Determine the (X, Y) coordinate at the center of the cell enclosing the given text.  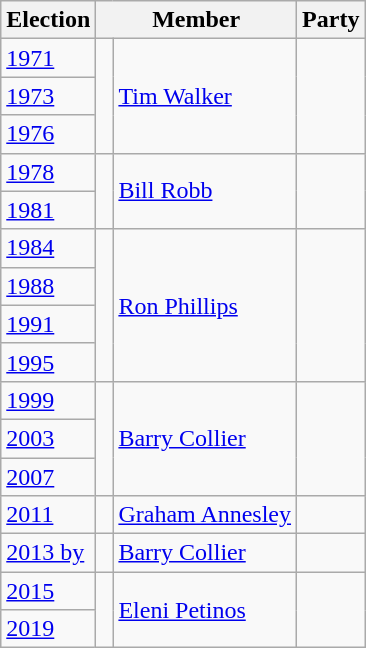
1991 (48, 324)
1988 (48, 286)
Election (48, 20)
2003 (48, 438)
Eleni Petinos (205, 610)
2019 (48, 629)
1976 (48, 134)
Party (331, 20)
1995 (48, 362)
Graham Annesley (205, 515)
Bill Robb (205, 191)
1984 (48, 248)
1981 (48, 210)
Member (196, 20)
2011 (48, 515)
Tim Walker (205, 96)
2007 (48, 477)
1973 (48, 96)
1978 (48, 172)
2015 (48, 591)
2013 by (48, 553)
1971 (48, 58)
1999 (48, 400)
Ron Phillips (205, 305)
